Provide the [X, Y] coordinate of the cell's center where the given text is located.  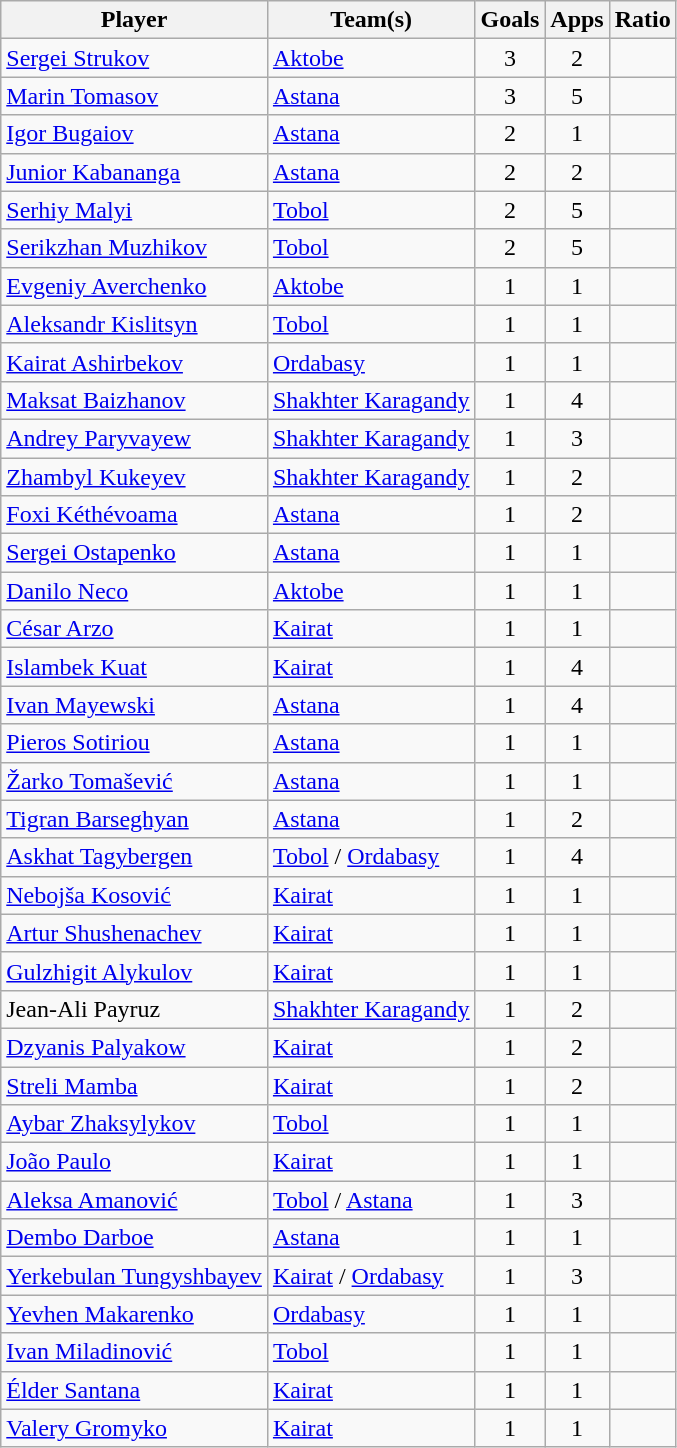
Yevhen Makarenko [134, 1314]
Team(s) [371, 20]
César Arzo [134, 629]
Jean-Ali Payruz [134, 1009]
Kairat Ashirbekov [134, 362]
Sergei Strukov [134, 58]
Ivan Miladinović [134, 1352]
Ivan Mayewski [134, 705]
Yerkebulan Tungyshbayev [134, 1276]
Tobol / Ordabasy [371, 857]
Sergei Ostapenko [134, 553]
Tigran Barseghyan [134, 819]
Askhat Tagybergen [134, 857]
Pieros Sotiriou [134, 743]
Artur Shushenachev [134, 933]
Kairat / Ordabasy [371, 1276]
Danilo Neco [134, 591]
Streli Mamba [134, 1085]
João Paulo [134, 1162]
Nebojša Kosović [134, 895]
Marin Tomasov [134, 96]
Aleksandr Kislitsyn [134, 324]
Valery Gromyko [134, 1428]
Maksat Baizhanov [134, 400]
Dembo Darboe [134, 1238]
Tobol / Astana [371, 1200]
Foxi Kéthévoama [134, 515]
Andrey Paryvayew [134, 438]
Serhiy Malyi [134, 210]
Žarko Tomašević [134, 781]
Gulzhigit Alykulov [134, 971]
Junior Kabananga [134, 172]
Player [134, 20]
Aybar Zhaksylykov [134, 1124]
Ratio [642, 20]
Igor Bugaiov [134, 134]
Aleksa Amanović [134, 1200]
Serikzhan Muzhikov [134, 248]
Dzyanis Palyakow [134, 1047]
Zhambyl Kukeyev [134, 477]
Élder Santana [134, 1390]
Apps [577, 20]
Goals [510, 20]
Evgeniy Averchenko [134, 286]
Islambek Kuat [134, 667]
